Identify which cell holds the provided text, then report its [x, y] central coordinate. 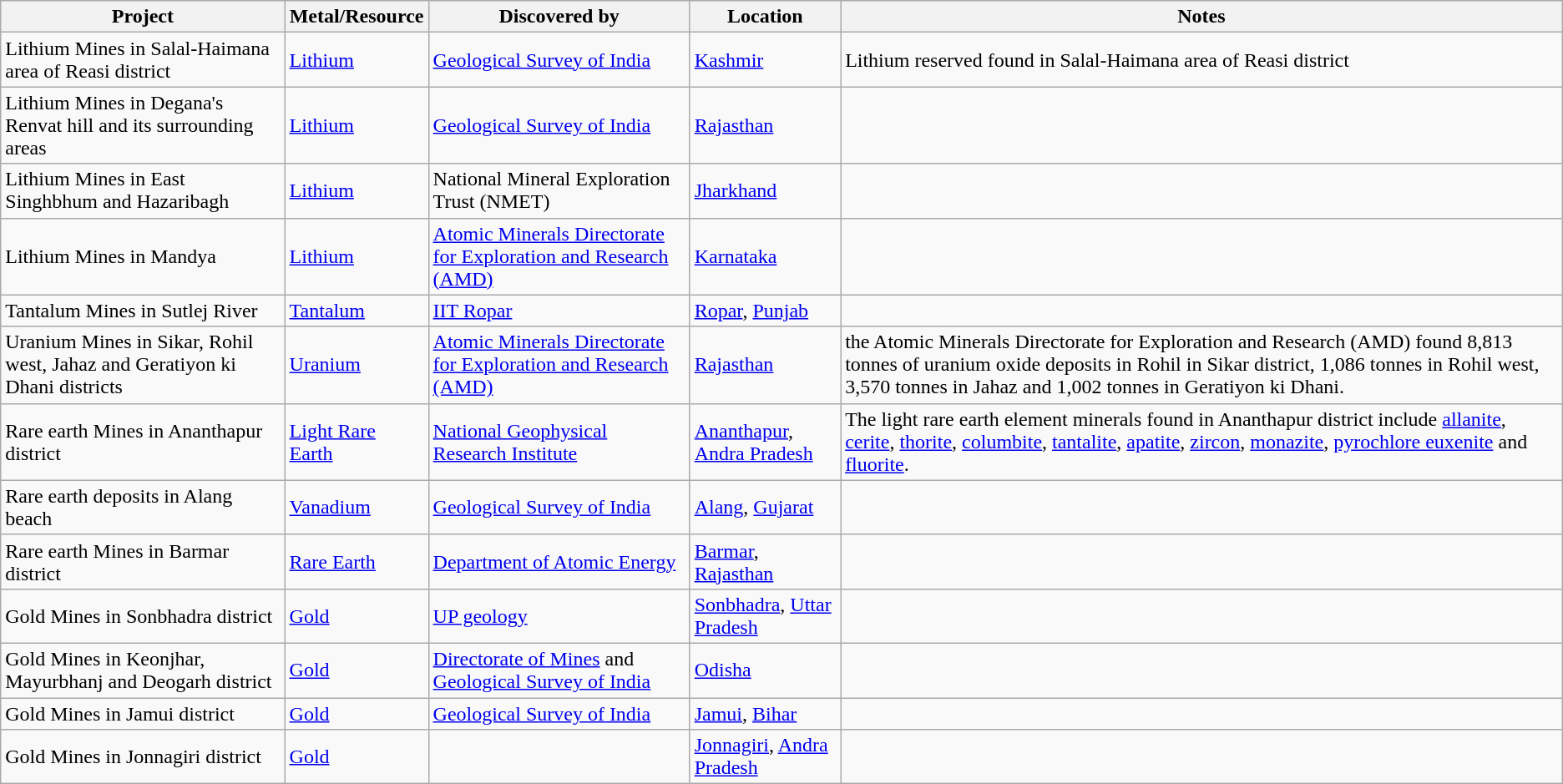
Kashmir [765, 60]
Rare earth Mines in Ananthapur district [143, 442]
Karnataka [765, 256]
Rare Earth [357, 561]
Jamui, Bihar [765, 714]
Rare earth deposits in Alang beach [143, 508]
Gold Mines in Keonjhar, Mayurbhanj and Deogarh district [143, 670]
Rare earth Mines in Barmar district [143, 561]
Gold Mines in Sonbhadra district [143, 616]
Project [143, 17]
Light Rare Earth [357, 442]
Barmar, Rajasthan [765, 561]
Tantalum Mines in Sutlej River [143, 311]
Metal/Resource [357, 17]
National Mineral Exploration Trust (NMET) [559, 190]
Odisha [765, 670]
Gold Mines in Jonnagiri district [143, 756]
Location [765, 17]
Gold Mines in Jamui district [143, 714]
UP geology [559, 616]
Notes [1202, 17]
IIT Ropar [559, 311]
Jharkhand [765, 190]
Uranium Mines in Sikar, Rohil west, Jahaz and Geratiyon ki Dhani districts [143, 365]
Lithium Mines in Mandya [143, 256]
Ropar, Punjab [765, 311]
Jonnagiri, Andra Pradesh [765, 756]
National Geophysical Research Institute [559, 442]
Lithium reserved found in Salal-Haimana area of Reasi district [1202, 60]
Directorate of Mines and Geological Survey of India [559, 670]
Tantalum [357, 311]
Alang, Gujarat [765, 508]
Lithium Mines in Salal-Haimana area of Reasi district [143, 60]
Lithium Mines in Degana's Renvat hill and its surrounding areas [143, 125]
Vanadium [357, 508]
Sonbhadra, Uttar Pradesh [765, 616]
Ananthapur, Andra Pradesh [765, 442]
Lithium Mines in East Singhbhum and Hazaribagh [143, 190]
Uranium [357, 365]
Department of Atomic Energy [559, 561]
Discovered by [559, 17]
